Find where the given text appears and provide that cell's center as (X, Y) coordinate. 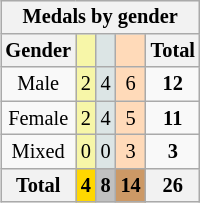
6 (131, 84)
11 (173, 118)
Male (38, 84)
5 (131, 118)
Gender (38, 51)
14 (131, 185)
26 (173, 185)
8 (106, 185)
Medals by gender (100, 17)
Female (38, 118)
12 (173, 84)
Mixed (38, 152)
